Scan for the cell matching the given text and deliver its (x, y) coordinate at center. 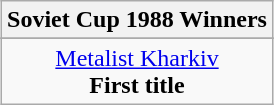
Metalist KharkivFirst title (138, 72)
Soviet Cup 1988 Winners (138, 20)
